Find where the given text appears and provide that cell's center as (x, y) coordinate. 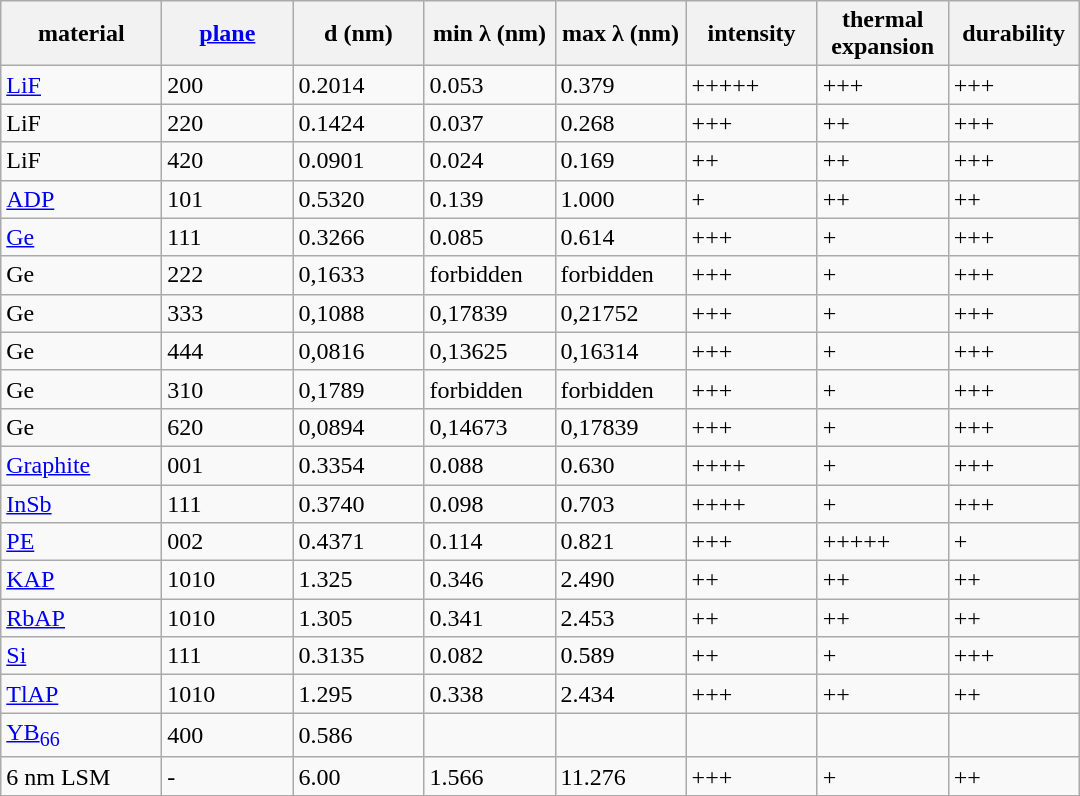
0.139 (490, 199)
0,1633 (358, 275)
0.088 (490, 465)
0.2014 (358, 85)
0.3354 (358, 465)
400 (228, 735)
0,21752 (620, 313)
0.346 (490, 580)
Si (82, 656)
001 (228, 465)
0.114 (490, 542)
0,0816 (358, 351)
Graphite (82, 465)
0.630 (620, 465)
0.586 (358, 735)
6 nm LSM (82, 776)
200 (228, 85)
0.0901 (358, 161)
0.169 (620, 161)
d (nm) (358, 34)
0.4371 (358, 542)
0.1424 (358, 123)
620 (228, 427)
KAP (82, 580)
InSb (82, 503)
- (228, 776)
6.00 (358, 776)
0.268 (620, 123)
0,14673 (490, 427)
0.614 (620, 237)
0.821 (620, 542)
TlAP (82, 694)
2.453 (620, 618)
thermal expansion (882, 34)
444 (228, 351)
0.341 (490, 618)
ADP (82, 199)
0.085 (490, 237)
310 (228, 389)
0,13625 (490, 351)
2.490 (620, 580)
0.082 (490, 656)
0,0894 (358, 427)
0.098 (490, 503)
RbAP (82, 618)
0,16314 (620, 351)
0.589 (620, 656)
420 (228, 161)
0.024 (490, 161)
222 (228, 275)
0.3266 (358, 237)
0.037 (490, 123)
intensity (752, 34)
1.000 (620, 199)
min λ (nm) (490, 34)
1.566 (490, 776)
0.3740 (358, 503)
plane (228, 34)
0.3135 (358, 656)
1.305 (358, 618)
0.5320 (358, 199)
11.276 (620, 776)
YB66 (82, 735)
2.434 (620, 694)
0.053 (490, 85)
PE (82, 542)
0.379 (620, 85)
333 (228, 313)
0.338 (490, 694)
002 (228, 542)
0.703 (620, 503)
max λ (nm) (620, 34)
1.295 (358, 694)
0,1088 (358, 313)
1.325 (358, 580)
material (82, 34)
0,1789 (358, 389)
101 (228, 199)
durability (1014, 34)
220 (228, 123)
